For the text-containing cell, return its midpoint in [X, Y] coordinate format. 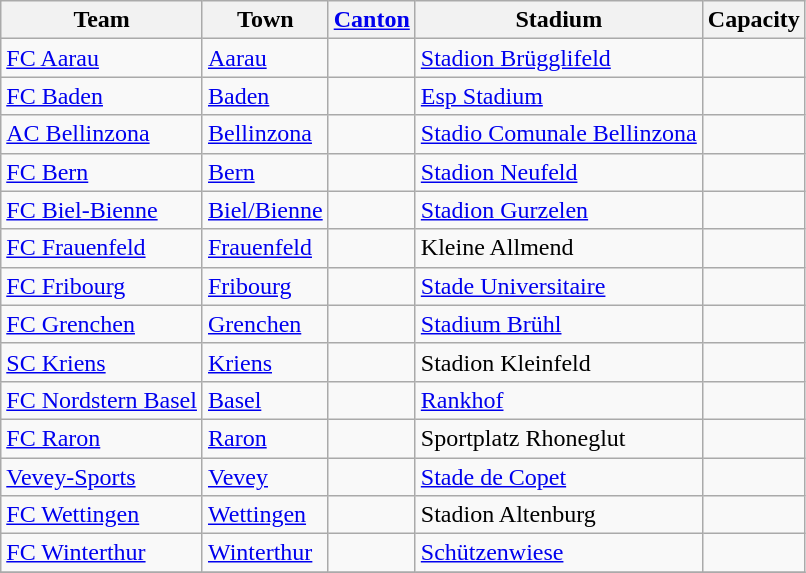
Stadium Brühl [558, 324]
Bern [265, 172]
Stadion Neufeld [558, 172]
FC Baden [102, 96]
Vevey [265, 477]
AC Bellinzona [102, 134]
Wettingen [265, 515]
Bellinzona [265, 134]
Vevey-Sports [102, 477]
FC Winterthur [102, 553]
FC Biel-Bienne [102, 210]
Winterthur [265, 553]
Stadium [558, 20]
FC Raron [102, 438]
FC Wettingen [102, 515]
Stadion Kleinfeld [558, 362]
Stadio Comunale Bellinzona [558, 134]
FC Aarau [102, 58]
Rankhof [558, 400]
Stade de Copet [558, 477]
SC Kriens [102, 362]
Stadion Gurzelen [558, 210]
Baden [265, 96]
Kriens [265, 362]
Canton [372, 20]
FC Nordstern Basel [102, 400]
Kleine Allmend [558, 248]
Biel/Bienne [265, 210]
Stadion Altenburg [558, 515]
Raron [265, 438]
FC Grenchen [102, 324]
Stadion Brügglifeld [558, 58]
Grenchen [265, 324]
Aarau [265, 58]
Basel [265, 400]
FC Fribourg [102, 286]
Schützenwiese [558, 553]
FC Bern [102, 172]
Sportplatz Rhoneglut [558, 438]
Team [102, 20]
Town [265, 20]
Stade Universitaire [558, 286]
Capacity [754, 20]
Fribourg [265, 286]
FC Frauenfeld [102, 248]
Esp Stadium [558, 96]
Frauenfeld [265, 248]
